Return the (x, y) coordinate for the center point of the cell that contains the specified text.  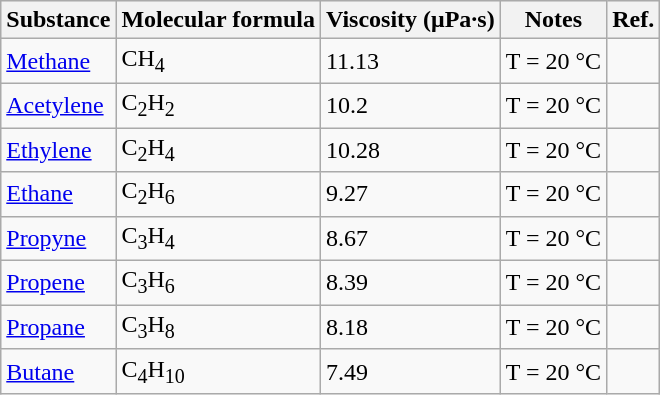
C3H6 (218, 283)
Substance (58, 20)
C2H6 (218, 194)
Molecular formula (218, 20)
Propyne (58, 238)
7.49 (410, 371)
Ref. (634, 20)
CH4 (218, 61)
C2H4 (218, 150)
Viscosity (μPa·s) (410, 20)
Butane (58, 371)
C2H2 (218, 105)
Propane (58, 327)
C3H8 (218, 327)
Methane (58, 61)
8.67 (410, 238)
10.28 (410, 150)
C4H10 (218, 371)
8.39 (410, 283)
Ethylene (58, 150)
8.18 (410, 327)
11.13 (410, 61)
9.27 (410, 194)
Propene (58, 283)
10.2 (410, 105)
C3H4 (218, 238)
Acetylene (58, 105)
Ethane (58, 194)
Notes (553, 20)
